For the text-containing cell, return its midpoint in [x, y] coordinate format. 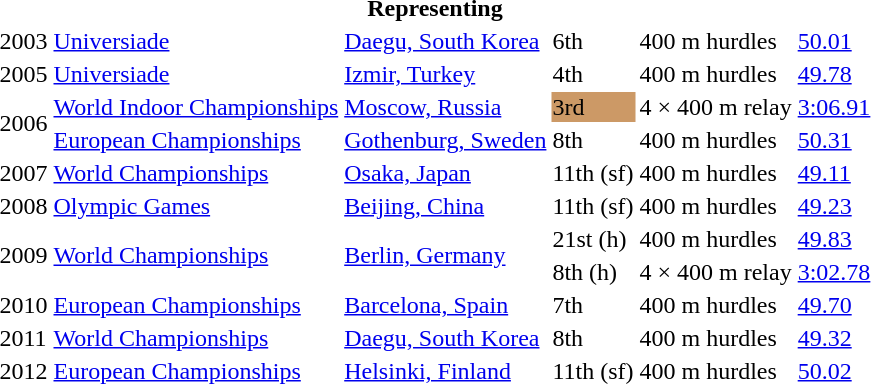
4th [593, 74]
Moscow, Russia [446, 107]
8th (h) [593, 272]
World Indoor Championships [196, 107]
7th [593, 305]
Barcelona, Spain [446, 305]
Beijing, China [446, 206]
3rd [593, 107]
Berlin, Germany [446, 256]
21st (h) [593, 239]
Gothenburg, Sweden [446, 140]
Osaka, Japan [446, 173]
Olympic Games [196, 206]
6th [593, 41]
Izmir, Turkey [446, 74]
